Find where the given text appears and provide that cell's center as (x, y) coordinate. 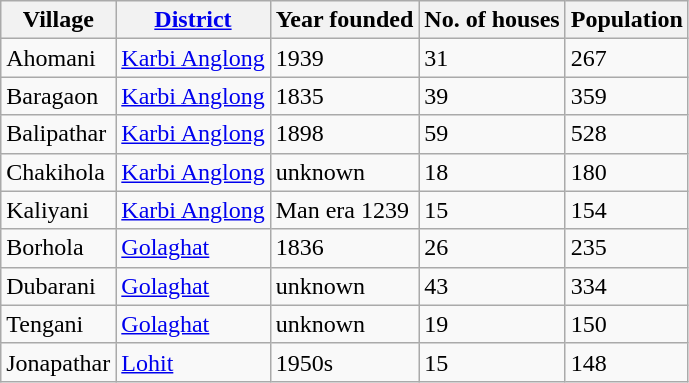
26 (492, 248)
18 (492, 172)
Jonapathar (58, 362)
1939 (344, 58)
District (193, 20)
Kaliyani (58, 210)
Dubarani (58, 286)
No. of houses (492, 20)
Baragaon (58, 96)
Ahomani (58, 58)
Village (58, 20)
Tengani (58, 324)
359 (626, 96)
334 (626, 286)
1950s (344, 362)
1898 (344, 134)
180 (626, 172)
Borhola (58, 248)
Year founded (344, 20)
1835 (344, 96)
235 (626, 248)
Chakihola (58, 172)
1836 (344, 248)
59 (492, 134)
267 (626, 58)
Population (626, 20)
Lohit (193, 362)
150 (626, 324)
Balipathar (58, 134)
148 (626, 362)
Man era 1239 (344, 210)
43 (492, 286)
31 (492, 58)
39 (492, 96)
19 (492, 324)
154 (626, 210)
528 (626, 134)
